Identify which cell holds the provided text, then report its (x, y) central coordinate. 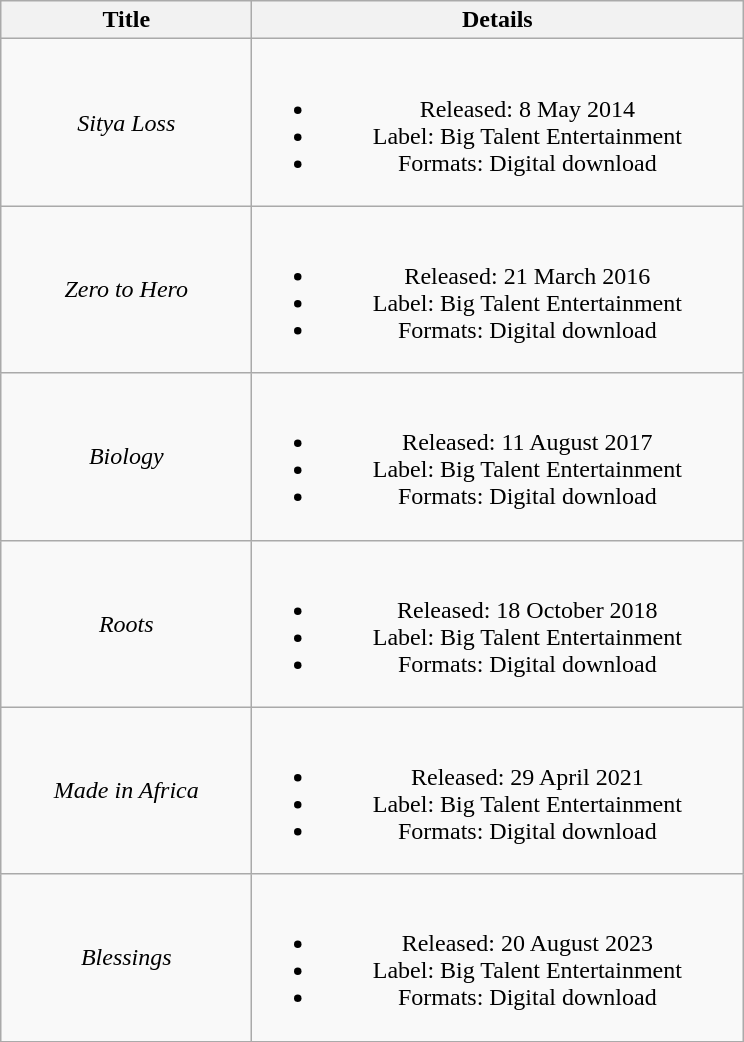
Blessings (126, 958)
Released: 11 August 2017Label: Big Talent EntertainmentFormats: Digital download (498, 456)
Released: 29 April 2021Label: Big Talent EntertainmentFormats: Digital download (498, 790)
Released: 20 August 2023Label: Big Talent EntertainmentFormats: Digital download (498, 958)
Biology (126, 456)
Released: 8 May 2014Label: Big Talent EntertainmentFormats: Digital download (498, 122)
Made in Africa (126, 790)
Released: 18 October 2018Label: Big Talent EntertainmentFormats: Digital download (498, 624)
Sitya Loss (126, 122)
Details (498, 20)
Zero to Hero (126, 290)
Title (126, 20)
Roots (126, 624)
Released: 21 March 2016Label: Big Talent EntertainmentFormats: Digital download (498, 290)
